Find where the given text appears and provide that cell's center as (X, Y) coordinate. 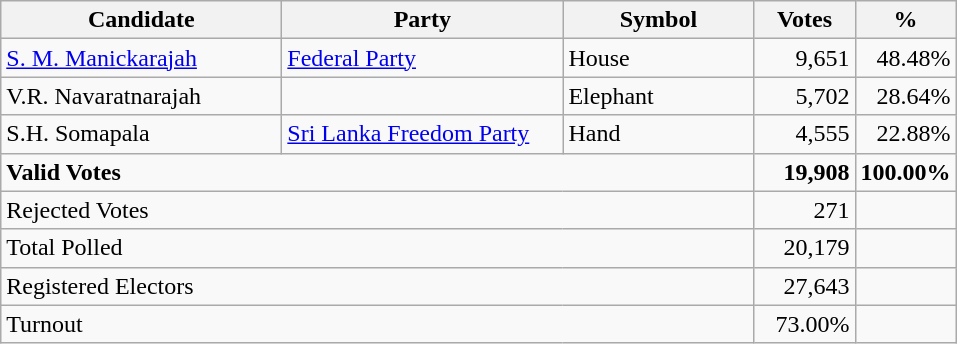
100.00% (906, 172)
Elephant (658, 96)
Valid Votes (378, 172)
Votes (804, 20)
20,179 (804, 248)
48.48% (906, 58)
Sri Lanka Freedom Party (422, 134)
House (658, 58)
% (906, 20)
28.64% (906, 96)
27,643 (804, 286)
271 (804, 210)
S.H. Somapala (142, 134)
5,702 (804, 96)
Candidate (142, 20)
19,908 (804, 172)
Registered Electors (378, 286)
22.88% (906, 134)
Rejected Votes (378, 210)
4,555 (804, 134)
Federal Party (422, 58)
9,651 (804, 58)
V.R. Navaratnarajah (142, 96)
Hand (658, 134)
Symbol (658, 20)
Turnout (378, 324)
Party (422, 20)
73.00% (804, 324)
S. M. Manickarajah (142, 58)
Total Polled (378, 248)
